From the cell containing the given text, extract its center point as [x, y] coordinate. 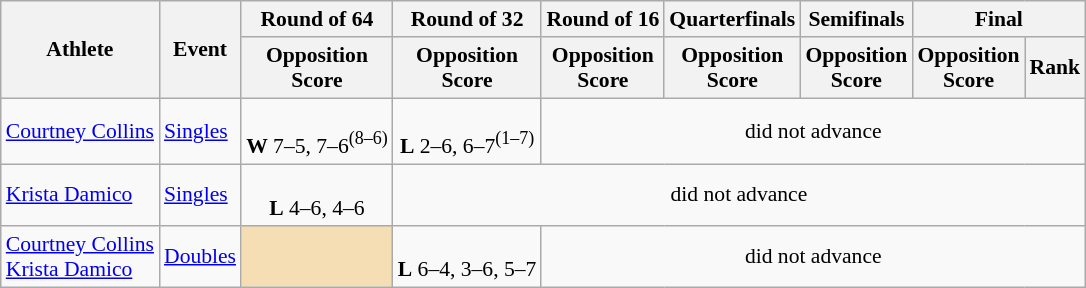
Quarterfinals [732, 19]
Athlete [80, 50]
Final [998, 19]
Round of 64 [317, 19]
L 6–4, 3–6, 5–7 [468, 256]
Round of 32 [468, 19]
Krista Damico [80, 196]
Semifinals [856, 19]
Courtney CollinsKrista Damico [80, 256]
Rank [1056, 68]
Event [200, 50]
W 7–5, 7–6(8–6) [317, 132]
Round of 16 [602, 19]
Courtney Collins [80, 132]
Doubles [200, 256]
L 2–6, 6–7(1–7) [468, 132]
L 4–6, 4–6 [317, 196]
